Detect which cell encompasses the target text, then output its (X, Y) center coordinate. 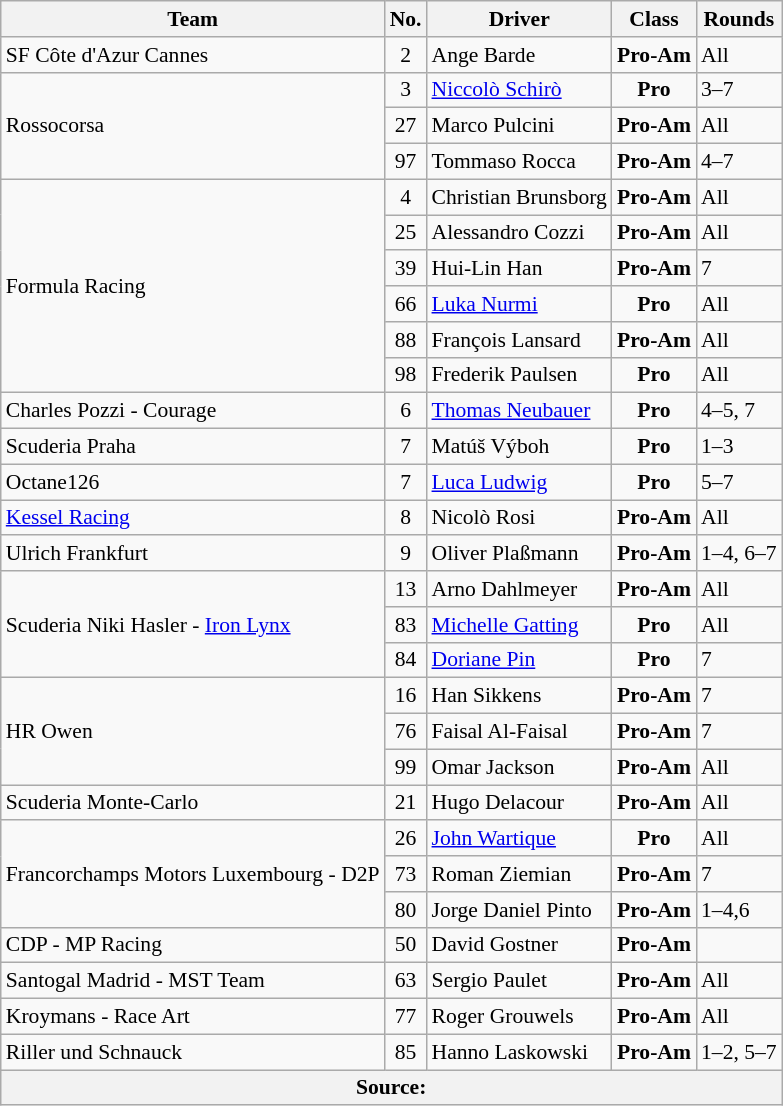
26 (406, 839)
Omar Jackson (518, 767)
39 (406, 269)
4 (406, 197)
Arno Dahlmeyer (518, 589)
David Gostner (518, 945)
Riller und Schnauck (193, 1052)
HR Owen (193, 732)
CDP - MP Racing (193, 945)
80 (406, 910)
Roman Ziemian (518, 874)
Formula Racing (193, 286)
21 (406, 803)
3–7 (739, 90)
Luca Ludwig (518, 482)
Team (193, 19)
Doriane Pin (518, 660)
Hui-Lin Han (518, 269)
Jorge Daniel Pinto (518, 910)
Matúš Výboh (518, 447)
Source: (392, 1088)
Ulrich Frankfurt (193, 554)
Niccolò Schirò (518, 90)
Scuderia Monte-Carlo (193, 803)
3 (406, 90)
84 (406, 660)
77 (406, 1017)
66 (406, 304)
Class (654, 19)
Marco Pulcini (518, 126)
John Wartique (518, 839)
5–7 (739, 482)
1–4, 6–7 (739, 554)
98 (406, 375)
Tommaso Rocca (518, 162)
Faisal Al-Faisal (518, 732)
Rounds (739, 19)
François Lansard (518, 340)
Alessandro Cozzi (518, 233)
Sergio Paulet (518, 981)
88 (406, 340)
Hugo Delacour (518, 803)
Octane126 (193, 482)
6 (406, 411)
4–7 (739, 162)
13 (406, 589)
63 (406, 981)
Ange Barde (518, 55)
Hanno Laskowski (518, 1052)
Nicolò Rosi (518, 518)
99 (406, 767)
97 (406, 162)
9 (406, 554)
83 (406, 625)
Santogal Madrid - MST Team (193, 981)
4–5, 7 (739, 411)
SF Côte d'Azur Cannes (193, 55)
1–4,6 (739, 910)
Christian Brunsborg (518, 197)
Charles Pozzi - Courage (193, 411)
8 (406, 518)
Luka Nurmi (518, 304)
16 (406, 696)
25 (406, 233)
85 (406, 1052)
Rossocorsa (193, 126)
73 (406, 874)
Frederik Paulsen (518, 375)
1–2, 5–7 (739, 1052)
Scuderia Niki Hasler - Iron Lynx (193, 624)
2 (406, 55)
50 (406, 945)
Han Sikkens (518, 696)
27 (406, 126)
Kessel Racing (193, 518)
1–3 (739, 447)
Thomas Neubauer (518, 411)
Oliver Plaßmann (518, 554)
No. (406, 19)
Francorchamps Motors Luxembourg - D2P (193, 874)
Kroymans - Race Art (193, 1017)
Scuderia Praha (193, 447)
Michelle Gatting (518, 625)
76 (406, 732)
Roger Grouwels (518, 1017)
Driver (518, 19)
